Scan for the cell matching the given text and deliver its [X, Y] coordinate at center. 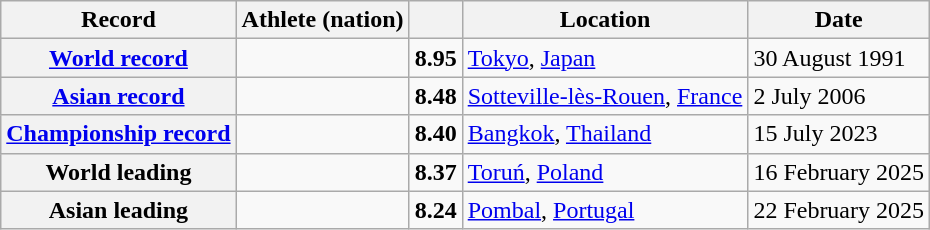
2 July 2006 [839, 96]
Sotteville-lès-Rouen, France [605, 96]
Date [839, 20]
World record [118, 58]
Record [118, 20]
Asian record [118, 96]
Pombal, Portugal [605, 210]
World leading [118, 172]
Bangkok, Thailand [605, 134]
Tokyo, Japan [605, 58]
8.24 [436, 210]
8.37 [436, 172]
30 August 1991 [839, 58]
8.95 [436, 58]
22 February 2025 [839, 210]
15 July 2023 [839, 134]
Asian leading [118, 210]
8.40 [436, 134]
Championship record [118, 134]
8.48 [436, 96]
Athlete (nation) [322, 20]
16 February 2025 [839, 172]
Location [605, 20]
Toruń, Poland [605, 172]
